For the text-containing cell, return its midpoint in (X, Y) coordinate format. 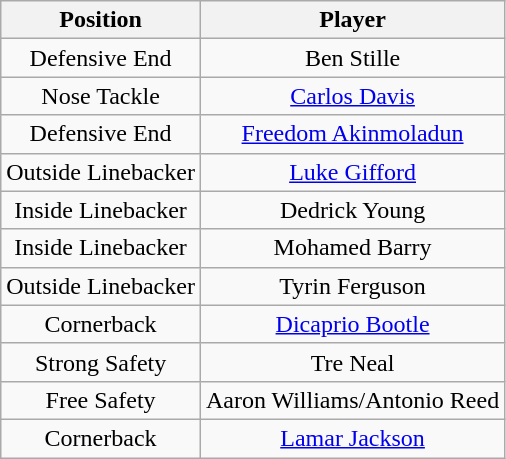
Dedrick Young (352, 210)
Strong Safety (101, 362)
Luke Gifford (352, 172)
Nose Tackle (101, 96)
Ben Stille (352, 58)
Dicaprio Bootle (352, 324)
Tyrin Ferguson (352, 286)
Lamar Jackson (352, 438)
Position (101, 20)
Freedom Akinmoladun (352, 134)
Aaron Williams/Antonio Reed (352, 400)
Carlos Davis (352, 96)
Tre Neal (352, 362)
Free Safety (101, 400)
Player (352, 20)
Mohamed Barry (352, 248)
